Find where the given text appears and provide that cell's center as [X, Y] coordinate. 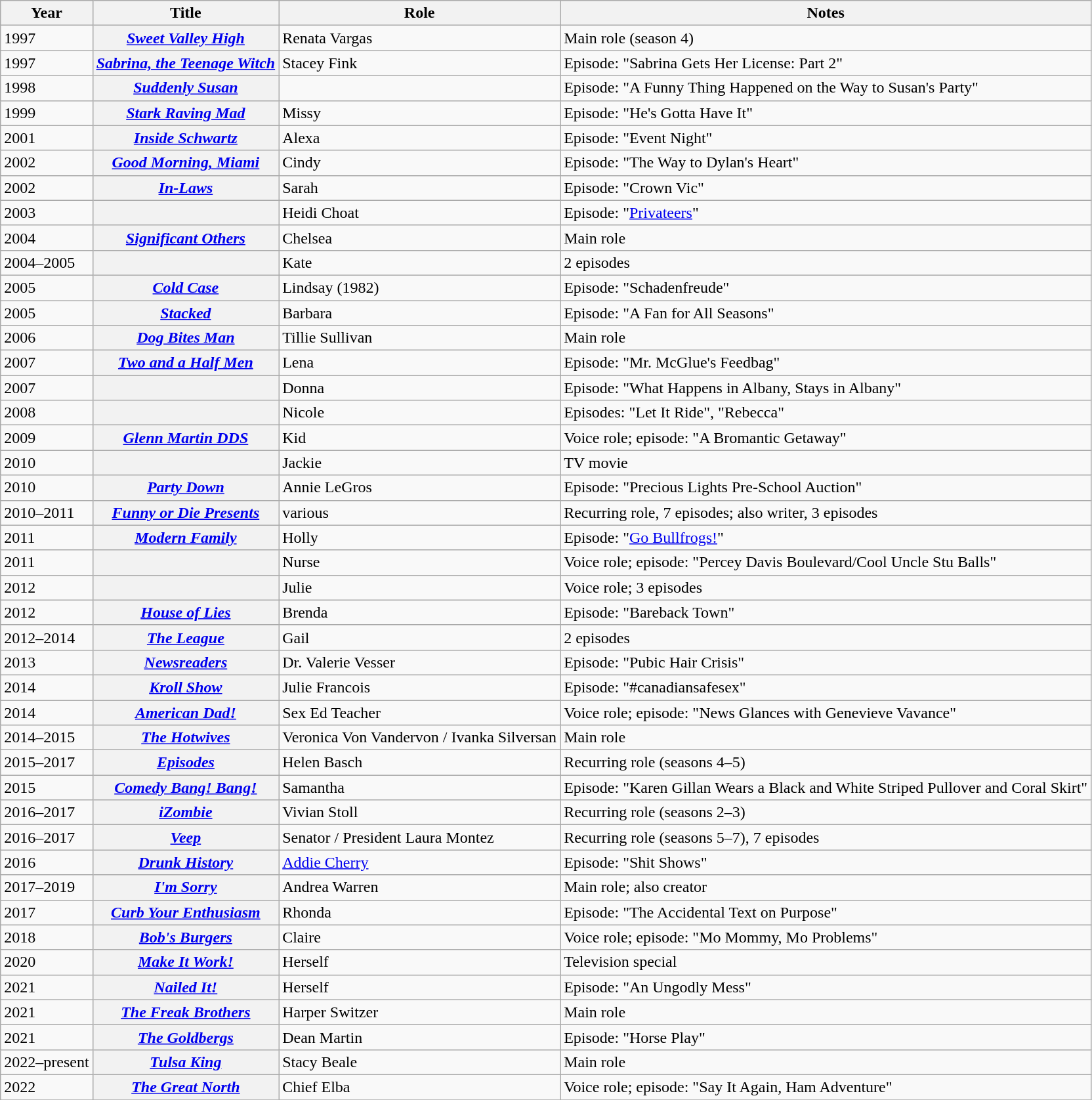
2015 [47, 788]
Episode: "Sabrina Gets Her License: Part 2" [826, 63]
Alexa [420, 138]
Suddenly Susan [186, 88]
Voice role; episode: "News Glances with Genevieve Vavance" [826, 712]
Episode: "Crown Vic" [826, 188]
Funny or Die Presents [186, 513]
Episode: "Precious Lights Pre-School Auction" [826, 488]
2008 [47, 413]
2013 [47, 662]
Notes [826, 13]
Sabrina, the Teenage Witch [186, 63]
Stacked [186, 313]
Two and a Half Men [186, 363]
Voice role; episode: "Percey Davis Boulevard/Cool Uncle Stu Balls" [826, 562]
Episode: "An Ungodly Mess" [826, 987]
Renata Vargas [420, 38]
Newsreaders [186, 662]
Curb Your Enthusiasm [186, 912]
Role [420, 13]
Cindy [420, 163]
1999 [47, 113]
The Great North [186, 1087]
Missy [420, 113]
2006 [47, 338]
Andrea Warren [420, 887]
Lindsay (1982) [420, 287]
Harper Switzer [420, 1012]
Veronica Von Vandervon / Ivanka Silversan [420, 738]
Drunk History [186, 862]
2004–2005 [47, 263]
Bob's Burgers [186, 937]
House of Lies [186, 612]
Party Down [186, 488]
2022–present [47, 1062]
Episode: "What Happens in Albany, Stays in Albany" [826, 388]
Dean Martin [420, 1037]
Make It Work! [186, 962]
Lena [420, 363]
Inside Schwartz [186, 138]
Brenda [420, 612]
2017–2019 [47, 887]
Episode: "The Way to Dylan's Heart" [826, 163]
Chelsea [420, 238]
Episode: "Event Night" [826, 138]
Modern Family [186, 538]
Glenn Martin DDS [186, 438]
The Goldbergs [186, 1037]
In-Laws [186, 188]
Annie LeGros [420, 488]
2015–2017 [47, 763]
Dr. Valerie Vesser [420, 662]
The Hotwives [186, 738]
2004 [47, 238]
Main role (season 4) [826, 38]
Episode: "Go Bullfrogs!" [826, 538]
Nurse [420, 562]
Episode: "Bareback Town" [826, 612]
Helen Basch [420, 763]
Episode: "Privateers" [826, 213]
Holly [420, 538]
2016 [47, 862]
Kroll Show [186, 687]
Episodes [186, 763]
Stacy Beale [420, 1062]
Episode: "Horse Play" [826, 1037]
Senator / President Laura Montez [420, 837]
2001 [47, 138]
Episode: "#canadiansafesex" [826, 687]
The Freak Brothers [186, 1012]
Nailed It! [186, 987]
Title [186, 13]
Significant Others [186, 238]
Recurring role (seasons 2–3) [826, 813]
Voice role; episode: "A Bromantic Getaway" [826, 438]
Julie Francois [420, 687]
Stacey Fink [420, 63]
2020 [47, 962]
Main role; also creator [826, 887]
2003 [47, 213]
Episode: "Schadenfreude" [826, 287]
Addie Cherry [420, 862]
Jackie [420, 463]
Episode: "Pubic Hair Crisis" [826, 662]
Chief Elba [420, 1087]
Episode: "He's Gotta Have It" [826, 113]
Recurring role (seasons 5–7), 7 episodes [826, 837]
Donna [420, 388]
Tulsa King [186, 1062]
Julie [420, 587]
Year [47, 13]
Tillie Sullivan [420, 338]
Episode: "A Funny Thing Happened on the Way to Susan's Party" [826, 88]
TV movie [826, 463]
Voice role; episode: "Say It Again, Ham Adventure" [826, 1087]
Claire [420, 937]
2009 [47, 438]
Episodes: "Let It Ride", "Rebecca" [826, 413]
Sex Ed Teacher [420, 712]
iZombie [186, 813]
Heidi Choat [420, 213]
Vivian Stoll [420, 813]
Veep [186, 837]
various [420, 513]
Episode: "Mr. McGlue's Feedbag" [826, 363]
2018 [47, 937]
Recurring role (seasons 4–5) [826, 763]
Comedy Bang! Bang! [186, 788]
Rhonda [420, 912]
Sweet Valley High [186, 38]
Good Morning, Miami [186, 163]
Nicole [420, 413]
2022 [47, 1087]
Television special [826, 962]
Recurring role, 7 episodes; also writer, 3 episodes [826, 513]
Voice role; episode: "Mo Mommy, Mo Problems" [826, 937]
1998 [47, 88]
American Dad! [186, 712]
Episode: "Karen Gillan Wears a Black and White Striped Pullover and Coral Skirt" [826, 788]
The League [186, 637]
2014–2015 [47, 738]
Gail [420, 637]
2017 [47, 912]
Stark Raving Mad [186, 113]
Dog Bites Man [186, 338]
Episode: "A Fan for All Seasons" [826, 313]
Cold Case [186, 287]
Kate [420, 263]
Episode: "The Accidental Text on Purpose" [826, 912]
2010–2011 [47, 513]
2012–2014 [47, 637]
Voice role; 3 episodes [826, 587]
Samantha [420, 788]
Kid [420, 438]
Barbara [420, 313]
Sarah [420, 188]
I'm Sorry [186, 887]
Episode: "Shit Shows" [826, 862]
